Scan for the cell matching the given text and deliver its [X, Y] coordinate at center. 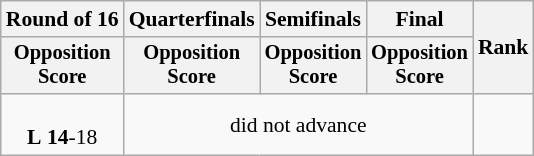
Quarterfinals [192, 19]
L 14-18 [62, 124]
Rank [504, 48]
did not advance [298, 124]
Round of 16 [62, 19]
Semifinals [314, 19]
Final [420, 19]
